Locate the cell with the specified text and output its (X, Y) center coordinate. 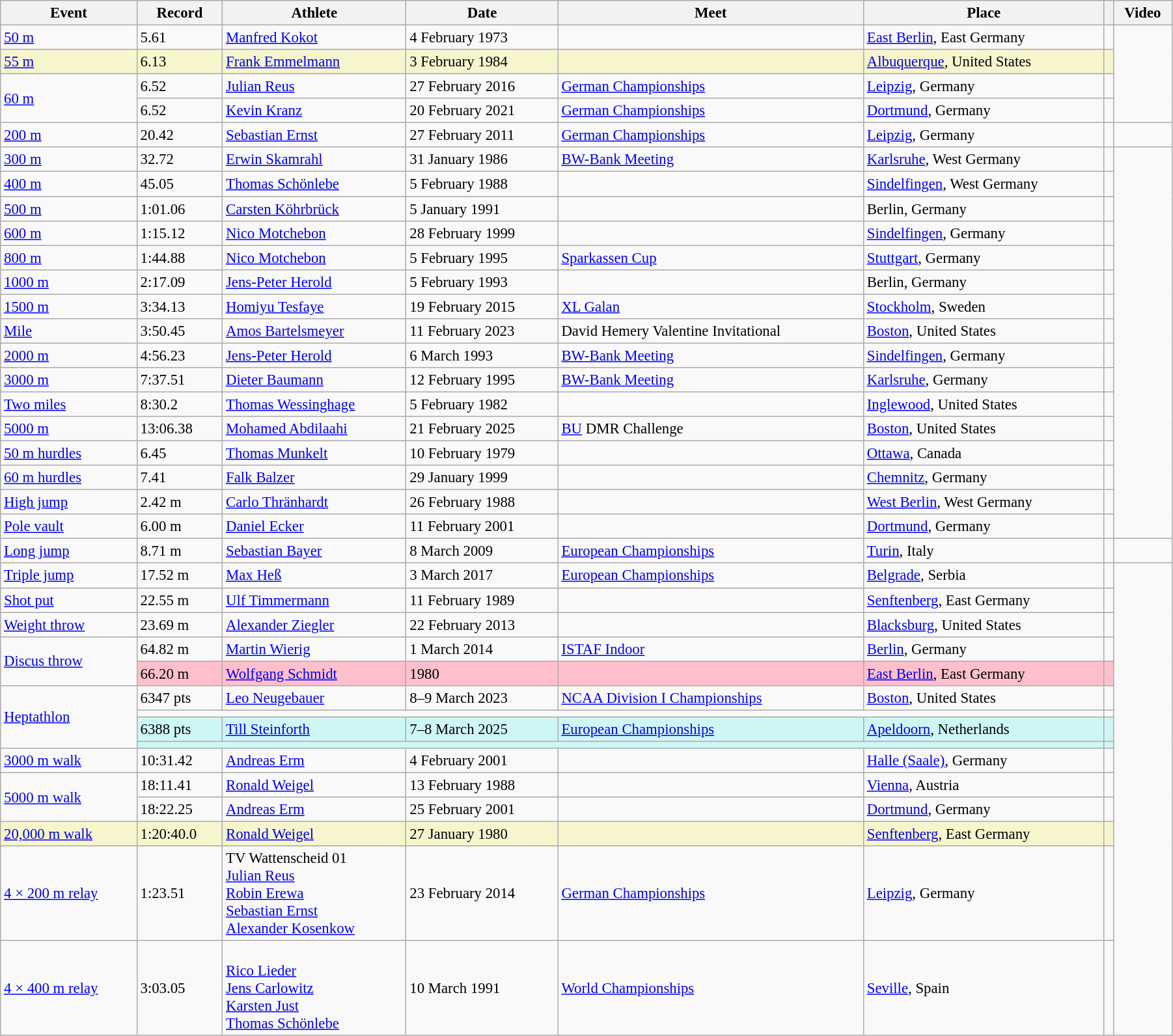
TV Wattenscheid 01Julian ReusRobin ErewaSebastian ErnstAlexander Kosenkow (314, 893)
6347 pts (180, 698)
20.42 (180, 135)
8–9 March 2023 (482, 698)
1:44.88 (180, 258)
7.41 (180, 478)
1:15.12 (180, 233)
Long jump (69, 551)
Amos Bartelsmeyer (314, 331)
11 February 2023 (482, 331)
Manfred Kokot (314, 38)
Stockholm, Sweden (983, 307)
4 February 2001 (482, 761)
8 March 2009 (482, 551)
3:34.13 (180, 307)
300 m (69, 159)
1 March 2014 (482, 649)
Carlo Thränhardt (314, 502)
Kevin Kranz (314, 111)
Shot put (69, 600)
800 m (69, 258)
6 March 1993 (482, 355)
Chemnitz, Germany (983, 478)
Julian Reus (314, 87)
Sindelfingen, West Germany (983, 184)
55 m (69, 62)
Falk Balzer (314, 478)
Discus throw (69, 661)
4:56.23 (180, 355)
Thomas Schönlebe (314, 184)
5000 m (69, 429)
Sebastian Ernst (314, 135)
Meet (711, 13)
Stuttgart, Germany (983, 258)
2.42 m (180, 502)
Triple jump (69, 576)
400 m (69, 184)
17.52 m (180, 576)
1:23.51 (180, 893)
4 × 200 m relay (69, 893)
Leo Neugebauer (314, 698)
1500 m (69, 307)
7:37.51 (180, 380)
5 January 1991 (482, 209)
Thomas Wessinghage (314, 404)
1:01.06 (180, 209)
4 February 1973 (482, 38)
Albuquerque, United States (983, 62)
Halle (Saale), Germany (983, 761)
6.13 (180, 62)
50 m (69, 38)
Carsten Köhrbrück (314, 209)
1000 m (69, 282)
Apeldoorn, Netherlands (983, 729)
8.71 m (180, 551)
5 February 1993 (482, 282)
8:30.2 (180, 404)
10 February 1979 (482, 454)
Mohamed Abdilaahi (314, 429)
11 February 2001 (482, 526)
25 February 2001 (482, 810)
64.82 m (180, 649)
22.55 m (180, 600)
60 m hurdles (69, 478)
David Hemery Valentine Invitational (711, 331)
Pole vault (69, 526)
21 February 2025 (482, 429)
6388 pts (180, 729)
500 m (69, 209)
7–8 March 2025 (482, 729)
Sebastian Bayer (314, 551)
12 February 1995 (482, 380)
Vienna, Austria (983, 785)
60 m (69, 99)
5 February 1988 (482, 184)
Athlete (314, 13)
50 m hurdles (69, 454)
Ottawa, Canada (983, 454)
Karlsruhe, Germany (983, 380)
World Championships (711, 988)
4 × 400 m relay (69, 988)
6.45 (180, 454)
Blacksburg, United States (983, 625)
31 January 1986 (482, 159)
20,000 m walk (69, 834)
5.61 (180, 38)
28 February 1999 (482, 233)
27 February 2011 (482, 135)
Place (983, 13)
NCAA Division I Championships (711, 698)
18:11.41 (180, 785)
BU DMR Challenge (711, 429)
5000 m walk (69, 798)
200 m (69, 135)
1980 (482, 674)
Ulf Timmermann (314, 600)
29 January 1999 (482, 478)
Mile (69, 331)
Seville, Spain (983, 988)
13 February 1988 (482, 785)
High jump (69, 502)
Weight throw (69, 625)
West Berlin, West Germany (983, 502)
22 February 2013 (482, 625)
Frank Emmelmann (314, 62)
Video (1142, 13)
Sparkassen Cup (711, 258)
Wolfgang Schmidt (314, 674)
23 February 2014 (482, 893)
XL Galan (711, 307)
Thomas Munkelt (314, 454)
10 March 1991 (482, 988)
10:31.42 (180, 761)
Karlsruhe, West Germany (983, 159)
Turin, Italy (983, 551)
3:50.45 (180, 331)
Rico LiederJens CarlowitzKarsten JustThomas Schönlebe (314, 988)
Homiyu Tesfaye (314, 307)
5 February 1995 (482, 258)
26 February 1988 (482, 502)
Daniel Ecker (314, 526)
3:03.05 (180, 988)
2000 m (69, 355)
23.69 m (180, 625)
3000 m walk (69, 761)
Event (69, 13)
66.20 m (180, 674)
2:17.09 (180, 282)
Alexander Ziegler (314, 625)
20 February 2021 (482, 111)
Till Steinforth (314, 729)
3000 m (69, 380)
27 January 1980 (482, 834)
Date (482, 13)
5 February 1982 (482, 404)
27 February 2016 (482, 87)
Erwin Skamrahl (314, 159)
19 February 2015 (482, 307)
6.00 m (180, 526)
18:22.25 (180, 810)
11 February 1989 (482, 600)
Two miles (69, 404)
Belgrade, Serbia (983, 576)
ISTAF Indoor (711, 649)
Record (180, 13)
Martin Wierig (314, 649)
Dieter Baumann (314, 380)
Max Heß (314, 576)
13:06.38 (180, 429)
Heptathlon (69, 717)
600 m (69, 233)
1:20:40.0 (180, 834)
3 February 1984 (482, 62)
3 March 2017 (482, 576)
45.05 (180, 184)
32.72 (180, 159)
Inglewood, United States (983, 404)
